For the text-containing cell, return its midpoint in [x, y] coordinate format. 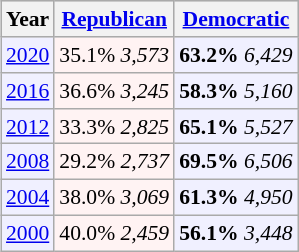
56.1% 3,448 [236, 233]
63.2% 6,429 [236, 55]
40.0% 2,459 [114, 233]
61.3% 4,950 [236, 197]
Democratic [236, 19]
69.5% 6,506 [236, 162]
29.2% 2,737 [114, 162]
38.0% 3,069 [114, 197]
2000 [28, 233]
Year [28, 19]
2012 [28, 126]
Republican [114, 19]
35.1% 3,573 [114, 55]
2004 [28, 197]
33.3% 2,825 [114, 126]
36.6% 3,245 [114, 91]
65.1% 5,527 [236, 126]
2016 [28, 91]
2020 [28, 55]
58.3% 5,160 [236, 91]
2008 [28, 162]
